Find where the given text appears and provide that cell's center as [X, Y] coordinate. 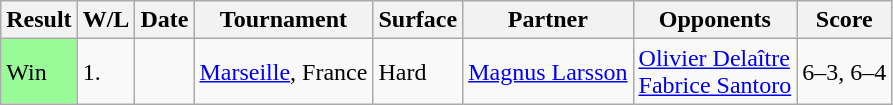
Hard [418, 72]
Opponents [715, 20]
Tournament [284, 20]
Magnus Larsson [548, 72]
Surface [418, 20]
Marseille, France [284, 72]
Date [164, 20]
1. [106, 72]
Score [844, 20]
Partner [548, 20]
Result [39, 20]
Win [39, 72]
Olivier Delaître Fabrice Santoro [715, 72]
W/L [106, 20]
6–3, 6–4 [844, 72]
